Extract the (X, Y) coordinate from the center of the cell holding the provided text.  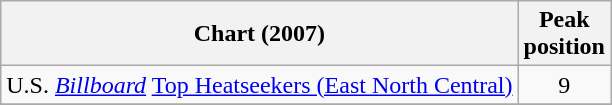
Chart (2007) (260, 34)
Peakposition (564, 34)
U.S. Billboard Top Heatseekers (East North Central) (260, 85)
9 (564, 85)
